For the text-containing cell, return its midpoint in [x, y] coordinate format. 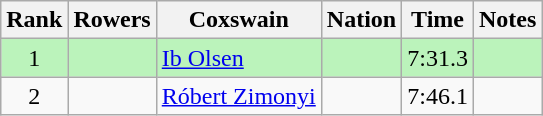
Ib Olsen [238, 58]
7:46.1 [438, 96]
Róbert Zimonyi [238, 96]
Notes [507, 20]
Time [438, 20]
Nation [361, 20]
Rowers [112, 20]
Coxswain [238, 20]
Rank [34, 20]
1 [34, 58]
7:31.3 [438, 58]
2 [34, 96]
